For the text-containing cell, return its midpoint in (X, Y) coordinate format. 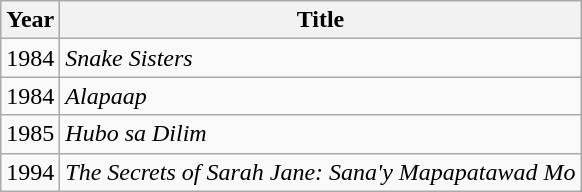
1994 (30, 172)
Title (320, 20)
The Secrets of Sarah Jane: Sana'y Mapapatawad Mo (320, 172)
1985 (30, 134)
Year (30, 20)
Snake Sisters (320, 58)
Alapaap (320, 96)
Hubo sa Dilim (320, 134)
